For the text-containing cell, return its midpoint in (x, y) coordinate format. 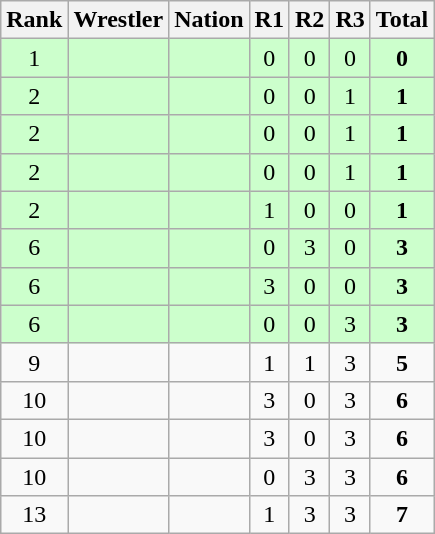
Rank (34, 20)
Wrestler (118, 20)
9 (34, 362)
Nation (209, 20)
R2 (309, 20)
R1 (269, 20)
13 (34, 515)
7 (402, 515)
R3 (350, 20)
Total (402, 20)
5 (402, 362)
